Provide the [X, Y] coordinate of the cell's center where the given text is located.  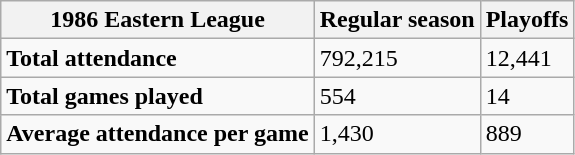
Total games played [158, 96]
Playoffs [527, 20]
12,441 [527, 58]
Total attendance [158, 58]
1986 Eastern League [158, 20]
554 [397, 96]
1,430 [397, 134]
889 [527, 134]
792,215 [397, 58]
14 [527, 96]
Average attendance per game [158, 134]
Regular season [397, 20]
